For the text-containing cell, return its midpoint in (x, y) coordinate format. 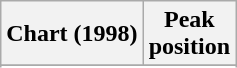
Peakposition (189, 34)
Chart (1998) (72, 34)
